Scan for the cell matching the given text and deliver its [x, y] coordinate at center. 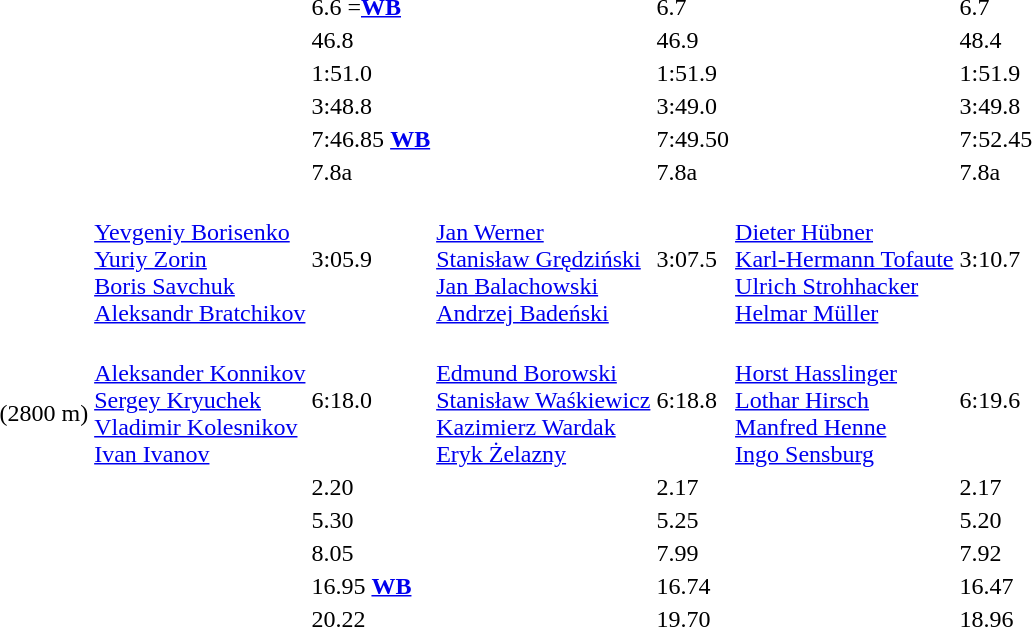
Yevgeniy BorisenkoYuriy ZorinBoris SavchukAleksandr Bratchikov [200, 259]
3:48.8 [371, 106]
3:05.9 [371, 259]
7:49.50 [693, 139]
3:49.0 [693, 106]
Horst HasslingerLothar HirschManfred HenneIngo Sensburg [844, 400]
7.99 [693, 553]
2.17 [693, 487]
16.95 WB [371, 586]
46.9 [693, 40]
1:51.0 [371, 73]
Edmund BorowskiStanisław WaśkiewiczKazimierz WardakEryk Żelazny [544, 400]
Dieter HübnerKarl-Hermann TofauteUlrich StrohhackerHelmar Müller [844, 259]
Jan WernerStanisław GrędzińskiJan BalachowskiAndrzej Badeński [544, 259]
8.05 [371, 553]
5.25 [693, 520]
46.8 [371, 40]
6:18.0 [371, 400]
3:07.5 [693, 259]
1:51.9 [693, 73]
Aleksander KonnikovSergey KryuchekVladimir KolesnikovIvan Ivanov [200, 400]
2.20 [371, 487]
6:18.8 [693, 400]
5.30 [371, 520]
7:46.85 WB [371, 139]
16.74 [693, 586]
